Pinpoint the cell where the given text exists, returning its (X, Y) midpoint coordinate. 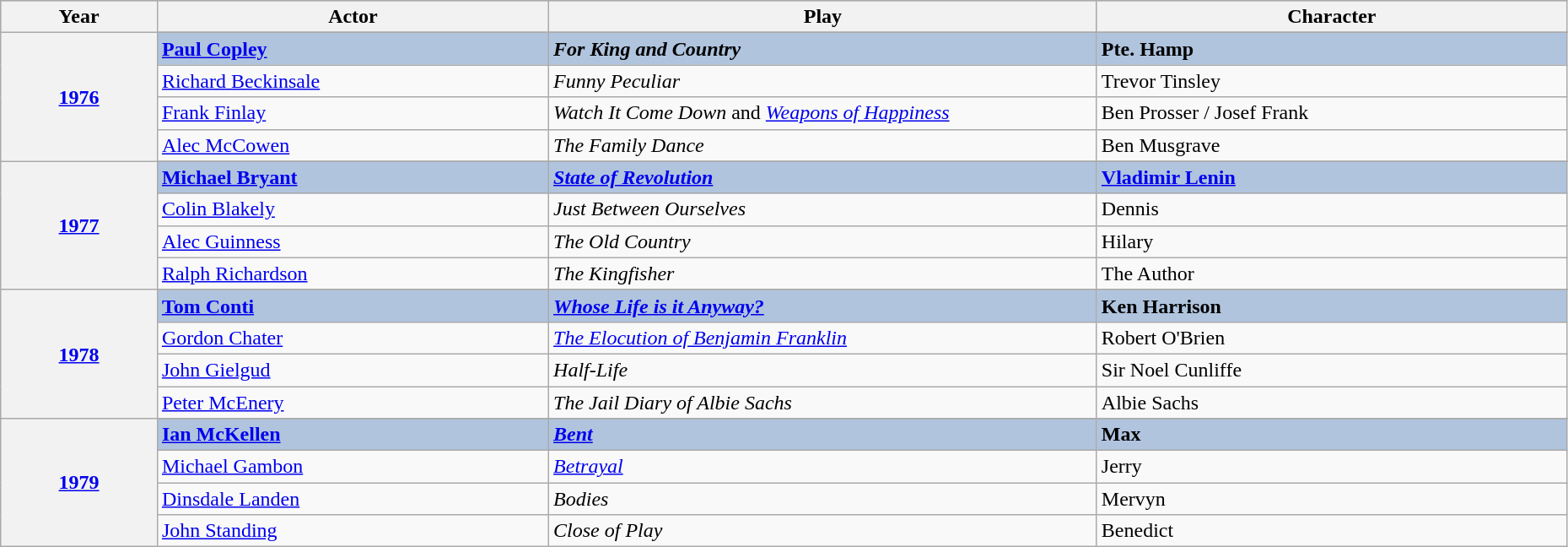
Hilary (1331, 241)
The Kingfisher (823, 273)
Alec McCowen (353, 145)
Trevor Tinsley (1331, 81)
Ben Prosser / Josef Frank (1331, 113)
John Standing (353, 531)
Jerry (1331, 467)
The Elocution of Benjamin Franklin (823, 338)
Tom Conti (353, 306)
Benedict (1331, 531)
Funny Peculiar (823, 81)
Half-Life (823, 370)
The Old Country (823, 241)
John Gielgud (353, 370)
The Family Dance (823, 145)
Robert O'Brien (1331, 338)
Whose Life is it Anyway? (823, 306)
Play (823, 17)
Ken Harrison (1331, 306)
Just Between Ourselves (823, 209)
For King and Country (823, 49)
Colin Blakely (353, 209)
Michael Bryant (353, 177)
Vladimir Lenin (1331, 177)
Ian McKellen (353, 435)
State of Revolution (823, 177)
Bent (823, 435)
Albie Sachs (1331, 403)
Dennis (1331, 209)
1978 (79, 354)
Peter McEnery (353, 403)
Year (79, 17)
Actor (353, 17)
Bodies (823, 499)
Michael Gambon (353, 467)
Sir Noel Cunliffe (1331, 370)
Max (1331, 435)
Watch It Come Down and Weapons of Happiness (823, 113)
Close of Play (823, 531)
1979 (79, 483)
The Jail Diary of Albie Sachs (823, 403)
Alec Guinness (353, 241)
1977 (79, 225)
Character (1331, 17)
Richard Beckinsale (353, 81)
Dinsdale Landen (353, 499)
The Author (1331, 273)
Gordon Chater (353, 338)
1976 (79, 97)
Pte. Hamp (1331, 49)
Mervyn (1331, 499)
Ben Musgrave (1331, 145)
Betrayal (823, 467)
Ralph Richardson (353, 273)
Paul Copley (353, 49)
Frank Finlay (353, 113)
